Provide the [X, Y] coordinate of the cell's center where the given text is located.  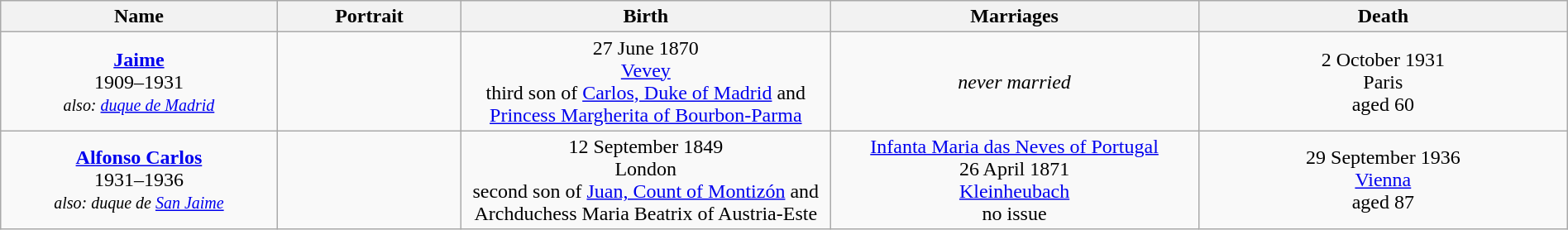
Name [139, 17]
Marriages [1015, 17]
Portrait [369, 17]
Infanta Maria das Neves of Portugal26 April 1871Kleinheubachno issue [1015, 180]
12 September 1849Londonsecond son of Juan, Count of Montizón and Archduchess Maria Beatrix of Austria-Este [646, 180]
never married [1015, 81]
Alfonso Carlos1931–1936also: duque de San Jaime [139, 180]
Jaime1909–1931also: duque de Madrid [139, 81]
2 October 1931Parisaged 60 [1383, 81]
27 June 1870Veveythird son of Carlos, Duke of Madrid and Princess Margherita of Bourbon-Parma [646, 81]
29 September 1936Viennaaged 87 [1383, 180]
Death [1383, 17]
Birth [646, 17]
